Capture the cell that displays the provided text and extract its [X, Y] central coordinate. 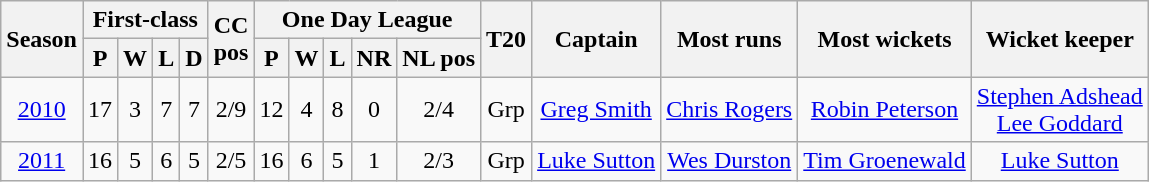
4 [306, 110]
NL pos [439, 58]
2/9 [231, 110]
D [194, 58]
Most runs [730, 39]
0 [374, 110]
2011 [42, 161]
12 [272, 110]
8 [338, 110]
Robin Peterson [885, 110]
Wes Durston [730, 161]
2/5 [231, 161]
First-class [145, 20]
2/4 [439, 110]
3 [136, 110]
T20 [506, 39]
Most wickets [885, 39]
Wicket keeper [1060, 39]
Captain [596, 39]
Stephen AdsheadLee Goddard [1060, 110]
17 [100, 110]
2/3 [439, 161]
2010 [42, 110]
Season [42, 39]
Greg Smith [596, 110]
1 [374, 161]
Chris Rogers [730, 110]
One Day League [368, 20]
Tim Groenewald [885, 161]
CCpos [231, 39]
NR [374, 58]
